Extract the [X, Y] coordinate from the center of the cell holding the provided text.  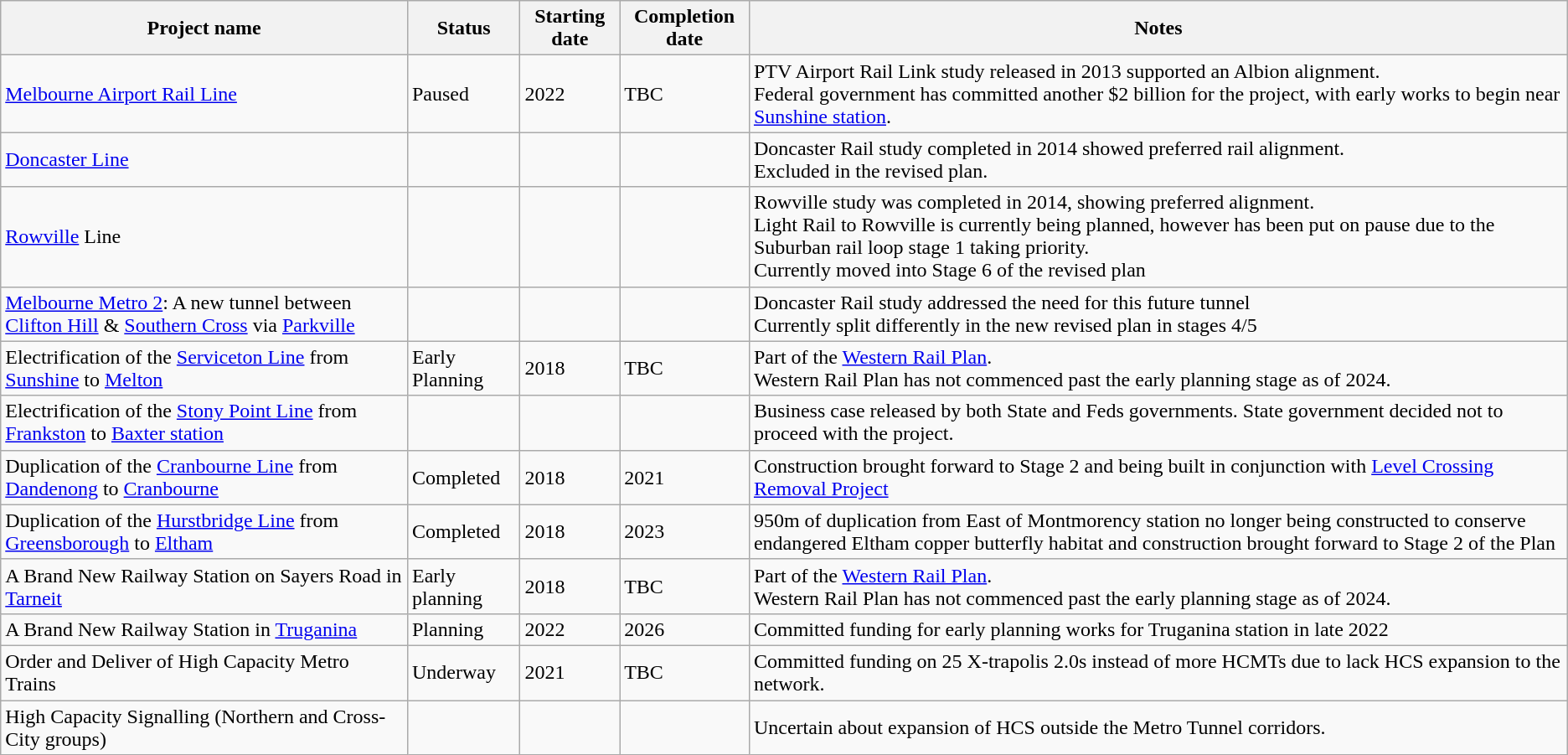
2026 [685, 629]
Duplication of the Hurstbridge Line from Greensborough to Eltham [204, 531]
Completion date [685, 28]
Committed funding on 25 X-trapolis 2.0s instead of more HCMTs due to lack HCS expansion to the network. [1158, 672]
Planning [463, 629]
Doncaster Rail study addressed the need for this future tunnelCurrently split differently in the new revised plan in stages 4/5 [1158, 313]
A Brand New Railway Station on Sayers Road in Tarneit [204, 587]
Melbourne Metro 2: A new tunnel between Clifton Hill & Southern Cross via Parkville [204, 313]
Notes [1158, 28]
Duplication of the Cranbourne Line from Dandenong to Cranbourne [204, 478]
A Brand New Railway Station in Truganina [204, 629]
Starting date [570, 28]
Electrification of the Serviceton Line from Sunshine to Melton [204, 369]
Early Planning [463, 369]
Doncaster Rail study completed in 2014 showed preferred rail alignment.Excluded in the revised plan. [1158, 159]
Status [463, 28]
Paused [463, 94]
High Capacity Signalling (Northern and Cross-City groups) [204, 727]
Order and Deliver of High Capacity Metro Trains [204, 672]
Project name [204, 28]
Committed funding for early planning works for Truganina station in late 2022 [1158, 629]
2023 [685, 531]
Underway [463, 672]
Construction brought forward to Stage 2 and being built in conjunction with Level Crossing Removal Project [1158, 478]
Doncaster Line [204, 159]
Business case released by both State and Feds governments. State government decided not to proceed with the project. [1158, 422]
Electrification of the Stony Point Line from Frankston to Baxter station [204, 422]
Uncertain about expansion of HCS outside the Metro Tunnel corridors. [1158, 727]
Rowville Line [204, 236]
Early planning [463, 587]
Melbourne Airport Rail Line [204, 94]
